For the text-containing cell, return its midpoint in [x, y] coordinate format. 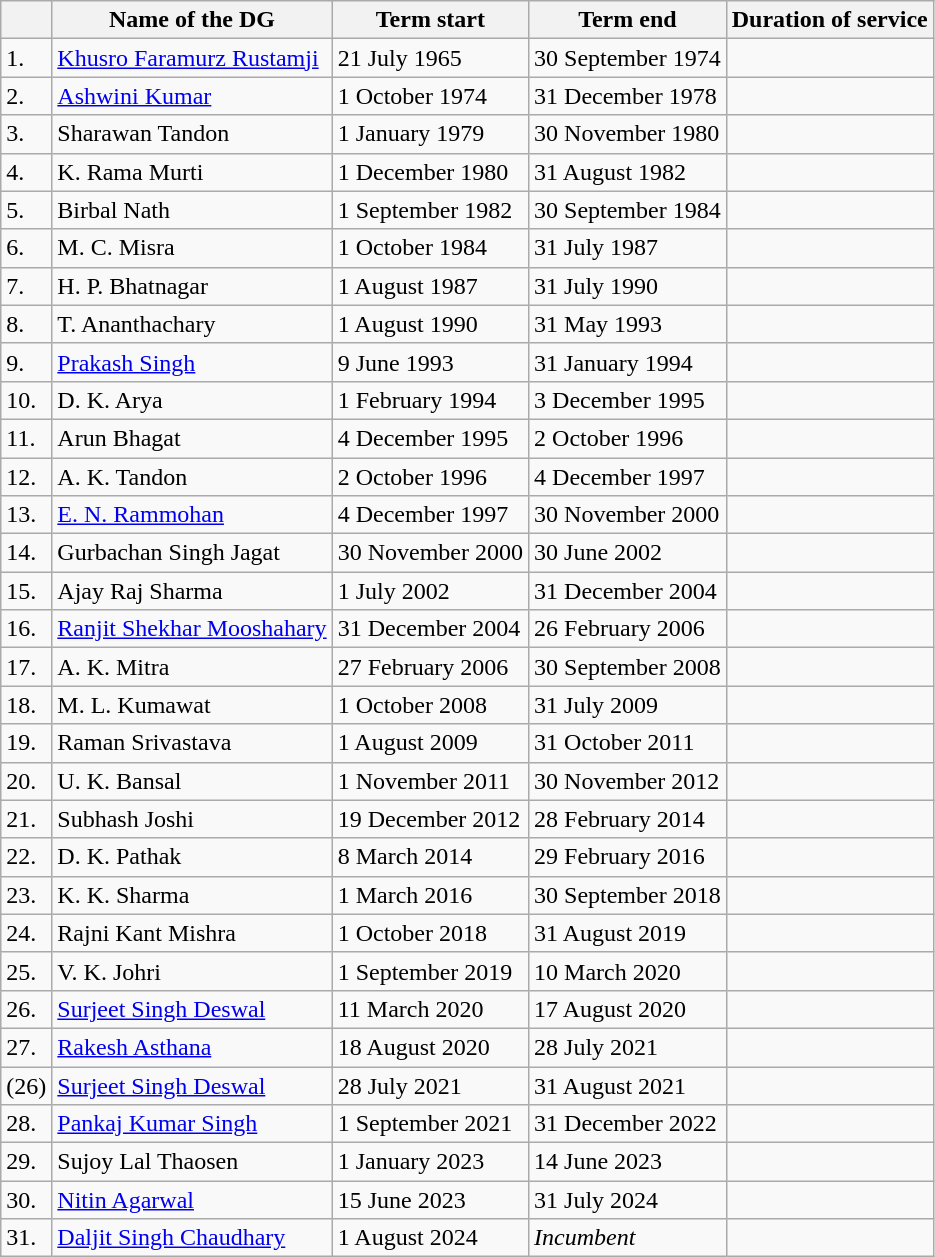
10. [26, 400]
Ajay Raj Sharma [192, 591]
16. [26, 629]
31 December 2022 [628, 1124]
K. K. Sharma [192, 895]
T. Ananthachary [192, 324]
Rakesh Asthana [192, 1047]
31 August 1982 [628, 172]
5. [26, 210]
A. K. Mitra [192, 667]
1 November 2011 [430, 781]
30 September 2018 [628, 895]
15. [26, 591]
1 July 2002 [430, 591]
17 August 2020 [628, 1009]
15 June 2023 [430, 1200]
Ranjit Shekhar Mooshahary [192, 629]
14 June 2023 [628, 1162]
31 May 1993 [628, 324]
1 August 2009 [430, 743]
Rajni Kant Mishra [192, 933]
1 October 2018 [430, 933]
Gurbachan Singh Jagat [192, 553]
D. K. Pathak [192, 857]
Term start [430, 20]
11 March 2020 [430, 1009]
D. K. Arya [192, 400]
3. [26, 134]
31 January 1994 [628, 362]
28 February 2014 [628, 819]
21 July 1965 [430, 58]
1 October 1974 [430, 96]
Sharawan Tandon [192, 134]
17. [26, 667]
25. [26, 971]
30. [26, 1200]
1 March 2016 [430, 895]
4 December 1995 [430, 438]
27. [26, 1047]
1 January 1979 [430, 134]
26 February 2006 [628, 629]
1 October 2008 [430, 705]
8. [26, 324]
29. [26, 1162]
11. [26, 438]
Khusro Faramurz Rustamji [192, 58]
30 September 2008 [628, 667]
31. [26, 1238]
M. L. Kumawat [192, 705]
30 September 1984 [628, 210]
23. [26, 895]
A. K. Tandon [192, 477]
12. [26, 477]
Subhash Joshi [192, 819]
1 September 2019 [430, 971]
9. [26, 362]
31 December 1978 [628, 96]
1 August 1987 [430, 286]
31 July 2024 [628, 1200]
31 July 1987 [628, 248]
13. [26, 515]
M. C. Misra [192, 248]
Nitin Agarwal [192, 1200]
30 November 2012 [628, 781]
H. P. Bhatnagar [192, 286]
31 August 2019 [628, 933]
Birbal Nath [192, 210]
31 July 1990 [628, 286]
14. [26, 553]
Name of the DG [192, 20]
1 January 2023 [430, 1162]
31 October 2011 [628, 743]
24. [26, 933]
4. [26, 172]
Pankaj Kumar Singh [192, 1124]
Prakash Singh [192, 362]
28. [26, 1124]
6. [26, 248]
1 February 1994 [430, 400]
2. [26, 96]
K. Rama Murti [192, 172]
Incumbent [628, 1238]
1 October 1984 [430, 248]
19 December 2012 [430, 819]
Ashwini Kumar [192, 96]
(26) [26, 1085]
1 August 1990 [430, 324]
Term end [628, 20]
30 September 1974 [628, 58]
10 March 2020 [628, 971]
20. [26, 781]
7. [26, 286]
Daljit Singh Chaudhary [192, 1238]
21. [26, 819]
Arun Bhagat [192, 438]
1 August 2024 [430, 1238]
1 September 2021 [430, 1124]
1 December 1980 [430, 172]
8 March 2014 [430, 857]
U. K. Bansal [192, 781]
Duration of service [830, 20]
27 February 2006 [430, 667]
Sujoy Lal Thaosen [192, 1162]
30 November 1980 [628, 134]
1. [26, 58]
E. N. Rammohan [192, 515]
29 February 2016 [628, 857]
19. [26, 743]
31 July 2009 [628, 705]
1 September 1982 [430, 210]
18. [26, 705]
9 June 1993 [430, 362]
Raman Srivastava [192, 743]
26. [26, 1009]
22. [26, 857]
31 August 2021 [628, 1085]
30 June 2002 [628, 553]
V. K. Johri [192, 971]
18 August 2020 [430, 1047]
3 December 1995 [628, 400]
